Output the [x, y] coordinate of the center of the cell containing the given text.  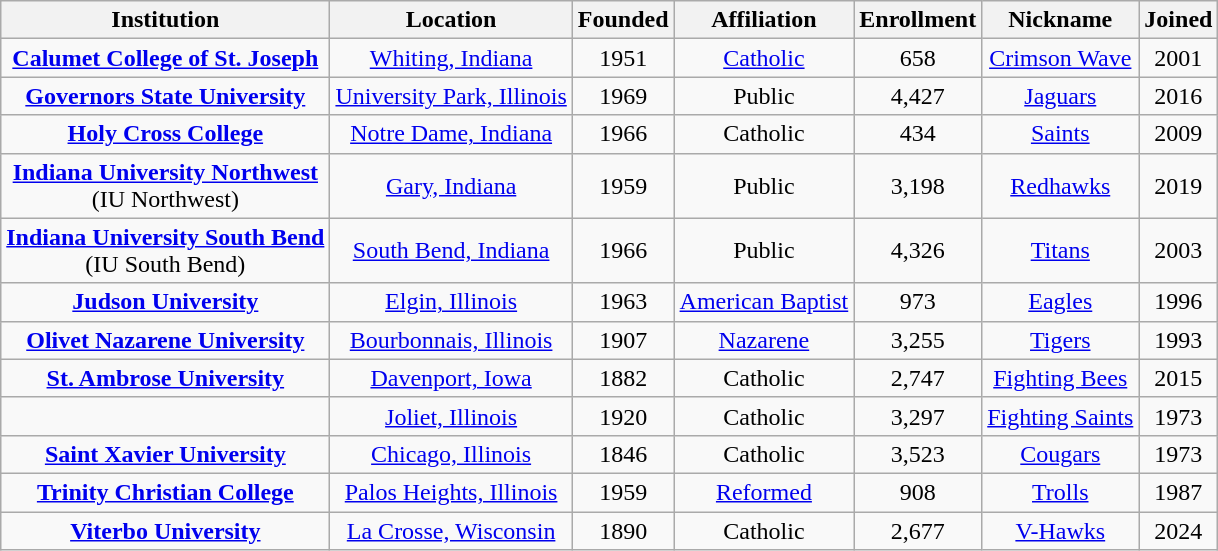
1993 [1178, 340]
1951 [623, 58]
Crimson Wave [1060, 58]
1969 [623, 96]
Chicago, Illinois [451, 454]
St. Ambrose University [166, 378]
Viterbo University [166, 531]
Enrollment [918, 20]
Eagles [1060, 302]
Saints [1060, 134]
1963 [623, 302]
Location [451, 20]
Judson University [166, 302]
Elgin, Illinois [451, 302]
Calumet College of St. Joseph [166, 58]
Joliet, Illinois [451, 416]
Titans [1060, 250]
Tigers [1060, 340]
2,747 [918, 378]
Fighting Saints [1060, 416]
Fighting Bees [1060, 378]
Trinity Christian College [166, 492]
Institution [166, 20]
973 [918, 302]
2015 [1178, 378]
Olivet Nazarene University [166, 340]
434 [918, 134]
2016 [1178, 96]
Bourbonnais, Illinois [451, 340]
Palos Heights, Illinois [451, 492]
University Park, Illinois [451, 96]
1987 [1178, 492]
Redhawks [1060, 186]
1882 [623, 378]
Notre Dame, Indiana [451, 134]
Reformed [764, 492]
2003 [1178, 250]
Cougars [1060, 454]
American Baptist [764, 302]
Affiliation [764, 20]
2,677 [918, 531]
2009 [1178, 134]
3,297 [918, 416]
Holy Cross College [166, 134]
Governors State University [166, 96]
908 [918, 492]
2024 [1178, 531]
Saint Xavier University [166, 454]
Nickname [1060, 20]
2001 [1178, 58]
Indiana University Northwest(IU Northwest) [166, 186]
V-Hawks [1060, 531]
1996 [1178, 302]
South Bend, Indiana [451, 250]
3,523 [918, 454]
1907 [623, 340]
La Crosse, Wisconsin [451, 531]
3,198 [918, 186]
4,427 [918, 96]
1890 [623, 531]
Whiting, Indiana [451, 58]
2019 [1178, 186]
Trolls [1060, 492]
Jaguars [1060, 96]
Nazarene [764, 340]
658 [918, 58]
Indiana University South Bend(IU South Bend) [166, 250]
Davenport, Iowa [451, 378]
1846 [623, 454]
4,326 [918, 250]
Founded [623, 20]
3,255 [918, 340]
Joined [1178, 20]
Gary, Indiana [451, 186]
1920 [623, 416]
